Provide the [x, y] coordinate of the cell's center where the given text is located.  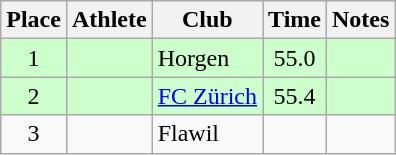
Flawil [207, 134]
55.4 [295, 96]
Time [295, 20]
2 [34, 96]
Place [34, 20]
Notes [361, 20]
1 [34, 58]
Club [207, 20]
3 [34, 134]
55.0 [295, 58]
Athlete [109, 20]
Horgen [207, 58]
FC Zürich [207, 96]
